Search for the cell housing the specified text and yield its [X, Y] center coordinate. 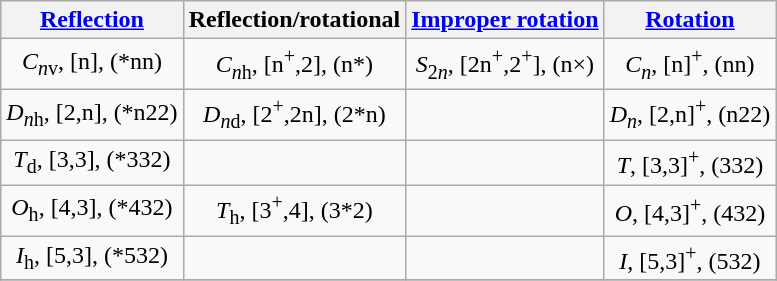
Cnh, [n+,2], (n*) [294, 64]
S2n, [2n+,2+], (n×) [505, 64]
Ih, [5,3], (*532) [92, 258]
Reflection/rotational [294, 20]
Oh, [4,3], (*432) [92, 210]
Cnv, [n], (*nn) [92, 64]
T, [3,3]+, (332) [690, 162]
Dn, [2,n]+, (n22) [690, 116]
I, [5,3]+, (532) [690, 258]
Improper rotation [505, 20]
Dnh, [2,n], (*n22) [92, 116]
Rotation [690, 20]
O, [4,3]+, (432) [690, 210]
Td, [3,3], (*332) [92, 162]
Th, [3+,4], (3*2) [294, 210]
Reflection [92, 20]
Cn, [n]+, (nn) [690, 64]
Dnd, [2+,2n], (2*n) [294, 116]
